Identify which cell holds the provided text, then report its [x, y] central coordinate. 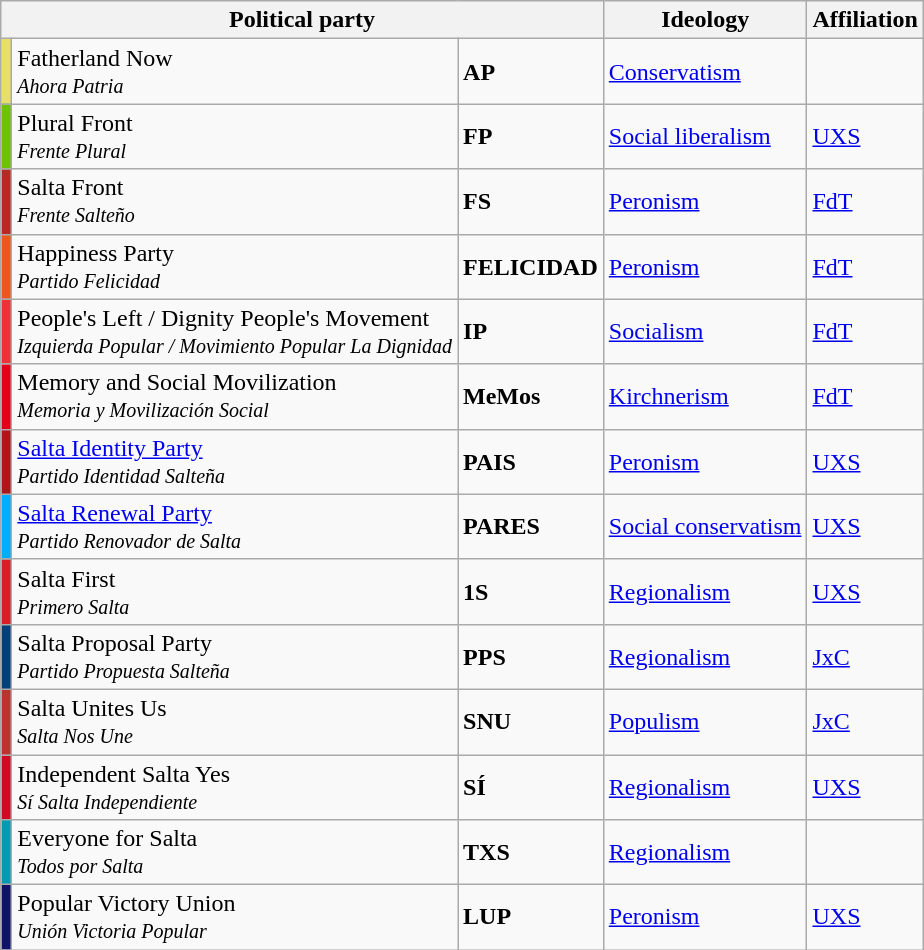
Popular Victory UnionUnión Victoria Popular [235, 918]
IP [531, 332]
Everyone for SaltaTodos por Salta [235, 852]
AP [531, 72]
People's Left / Dignity People's MovementIzquierda Popular / Movimiento Popular La Dignidad [235, 332]
SÍ [531, 786]
PPS [531, 656]
Social conservatism [705, 526]
Salta FrontFrente Salteño [235, 202]
Conservatism [705, 72]
1S [531, 592]
FELICIDAD [531, 266]
FS [531, 202]
Salta Proposal PartyPartido Propuesta Salteña [235, 656]
LUP [531, 918]
Kirchnerism [705, 396]
Plural FrontFrente Plural [235, 136]
Fatherland NowAhora Patria [235, 72]
Salta Renewal PartyPartido Renovador de Salta [235, 526]
Memory and Social MovilizationMemoria y Movilización Social [235, 396]
Happiness PartyPartido Felicidad [235, 266]
PAIS [531, 462]
PARES [531, 526]
Salta Identity PartyPartido Identidad Salteña [235, 462]
Affiliation [865, 20]
SNU [531, 722]
Salta FirstPrimero Salta [235, 592]
Independent Salta YesSí Salta Independiente [235, 786]
TXS [531, 852]
MeMos [531, 396]
Ideology [705, 20]
Populism [705, 722]
Political party [302, 20]
FP [531, 136]
Social liberalism [705, 136]
Salta Unites UsSalta Nos Une [235, 722]
Socialism [705, 332]
